Identify which cell holds the provided text, then report its (X, Y) central coordinate. 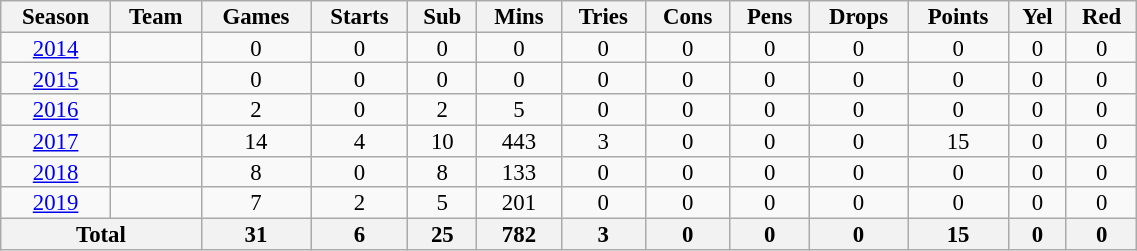
Yel (1037, 16)
201 (520, 204)
Tries (603, 16)
Points (958, 16)
6 (360, 234)
2019 (56, 204)
133 (520, 172)
Pens (770, 16)
Team (156, 16)
2018 (56, 172)
443 (520, 140)
Season (56, 16)
Mins (520, 16)
2015 (56, 78)
2016 (56, 110)
Games (256, 16)
Sub (442, 16)
14 (256, 140)
2017 (56, 140)
7 (256, 204)
25 (442, 234)
Red (1101, 16)
Cons (688, 16)
Starts (360, 16)
10 (442, 140)
4 (360, 140)
2014 (56, 48)
782 (520, 234)
31 (256, 234)
Drops (858, 16)
Total (101, 234)
